Capture the cell that displays the provided text and extract its [x, y] central coordinate. 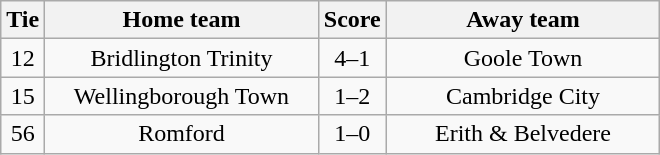
56 [23, 134]
Tie [23, 20]
4–1 [352, 58]
Erith & Belvedere [523, 134]
12 [23, 58]
Score [352, 20]
1–0 [352, 134]
Wellingborough Town [182, 96]
Home team [182, 20]
Cambridge City [523, 96]
1–2 [352, 96]
Away team [523, 20]
Romford [182, 134]
Bridlington Trinity [182, 58]
Goole Town [523, 58]
15 [23, 96]
